Pinpoint the cell where the given text exists, returning its [X, Y] midpoint coordinate. 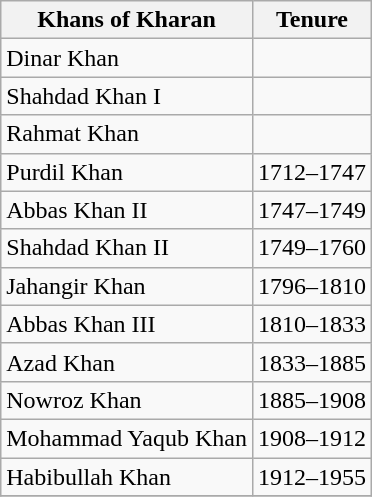
Shahdad Khan II [127, 248]
Purdil Khan [127, 172]
Mohammad Yaqub Khan [127, 438]
Habibullah Khan [127, 477]
Tenure [312, 20]
Khans of Kharan [127, 20]
Abbas Khan II [127, 210]
1749–1760 [312, 248]
Azad Khan [127, 362]
1908–1912 [312, 438]
1885–1908 [312, 400]
1810–1833 [312, 324]
1912–1955 [312, 477]
1833–1885 [312, 362]
Jahangir Khan [127, 286]
Abbas Khan III [127, 324]
Dinar Khan [127, 58]
1712–1747 [312, 172]
Rahmat Khan [127, 134]
Shahdad Khan I [127, 96]
Nowroz Khan [127, 400]
1747–1749 [312, 210]
1796–1810 [312, 286]
